Scan for the cell matching the given text and deliver its [X, Y] coordinate at center. 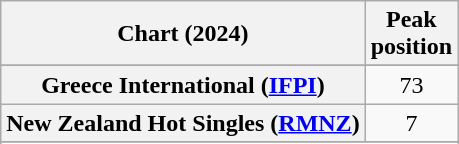
Chart (2024) [183, 34]
7 [411, 123]
Greece International (IFPI) [183, 85]
73 [411, 85]
New Zealand Hot Singles (RMNZ) [183, 123]
Peakposition [411, 34]
